Capture the cell that displays the provided text and extract its [x, y] central coordinate. 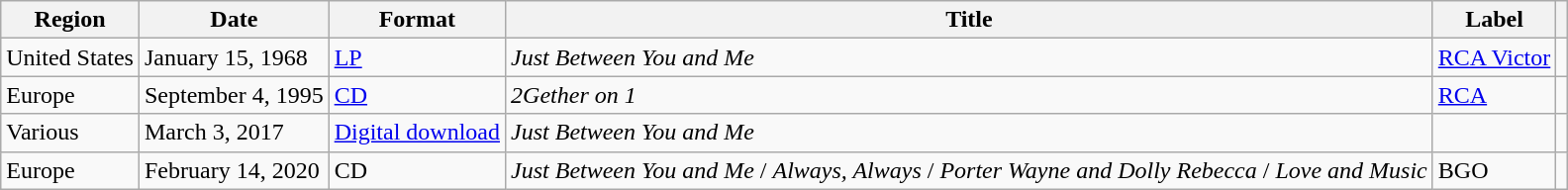
Title [970, 20]
September 4, 1995 [234, 95]
BGO [1495, 170]
February 14, 2020 [234, 170]
Just Between You and Me / Always, Always / Porter Wayne and Dolly Rebecca / Love and Music [970, 170]
2Gether on 1 [970, 95]
Label [1495, 20]
January 15, 1968 [234, 57]
RCA [1495, 95]
Date [234, 20]
United States [70, 57]
Various [70, 133]
Format [417, 20]
Region [70, 20]
LP [417, 57]
RCA Victor [1495, 57]
Digital download [417, 133]
March 3, 2017 [234, 133]
